From the cell containing the given text, extract its center point as [X, Y] coordinate. 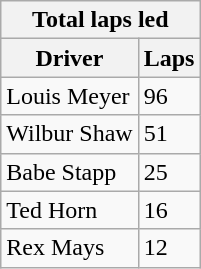
16 [169, 210]
12 [169, 248]
Louis Meyer [70, 96]
Rex Mays [70, 248]
Ted Horn [70, 210]
96 [169, 96]
Wilbur Shaw [70, 134]
Total laps led [100, 20]
25 [169, 172]
51 [169, 134]
Babe Stapp [70, 172]
Driver [70, 58]
Laps [169, 58]
